Extract the (x, y) coordinate from the center of the cell holding the provided text.  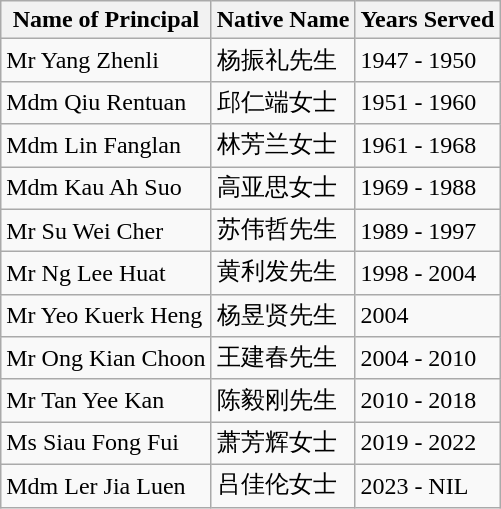
邱仁端女士 (283, 102)
吕佳伦女士 (283, 486)
2004 (428, 316)
陈毅刚先生 (283, 400)
Mr Tan Yee Kan (106, 400)
黄利发先生 (283, 274)
杨昱贤先生 (283, 316)
Native Name (283, 20)
2019 - 2022 (428, 444)
1947 - 1950 (428, 60)
Years Served (428, 20)
1969 - 1988 (428, 188)
2004 - 2010 (428, 358)
Mr Ng Lee Huat (106, 274)
杨振礼先生 (283, 60)
Mdm Kau Ah Suo (106, 188)
林芳兰女士 (283, 146)
王建春先生 (283, 358)
1998 - 2004 (428, 274)
高亚思女士 (283, 188)
Mr Yeo Kuerk Heng (106, 316)
Mdm Qiu Rentuan (106, 102)
1989 - 1997 (428, 230)
Mr Su Wei Cher (106, 230)
Name of Principal (106, 20)
2010 - 2018 (428, 400)
Mr Yang Zhenli (106, 60)
1961 - 1968 (428, 146)
苏伟哲先生 (283, 230)
Mr Ong Kian Choon (106, 358)
Mdm Lin Fanglan (106, 146)
1951 - 1960 (428, 102)
2023 - NIL (428, 486)
Ms Siau Fong Fui (106, 444)
Mdm Ler Jia Luen (106, 486)
萧芳辉女士 (283, 444)
